Locate the cell with the specified text and output its (X, Y) center coordinate. 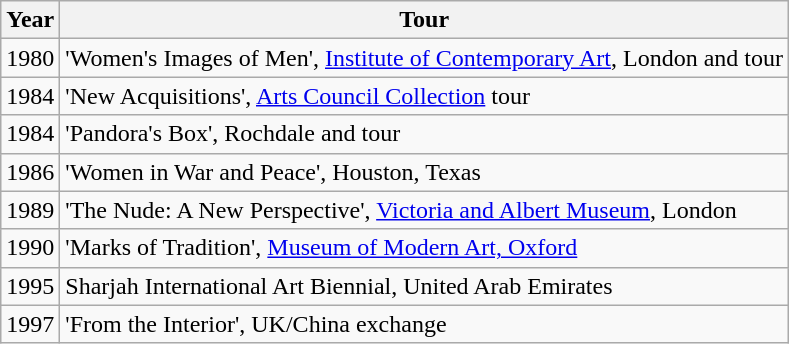
1986 (30, 172)
'Pandora's Box', Rochdale and tour (424, 134)
Tour (424, 20)
1997 (30, 324)
'Marks of Tradition', Museum of Modern Art, Oxford (424, 248)
Sharjah International Art Biennial, United Arab Emirates (424, 286)
Year (30, 20)
'From the Interior', UK/China exchange (424, 324)
1989 (30, 210)
1980 (30, 58)
1995 (30, 286)
'The Nude: A New Perspective', Victoria and Albert Museum, London (424, 210)
'New Acquisitions', Arts Council Collection tour (424, 96)
1990 (30, 248)
'Women in War and Peace', Houston, Texas (424, 172)
'Women's Images of Men', Institute of Contemporary Art, London and tour (424, 58)
